Return [X, Y] of the center of cell containing provided text 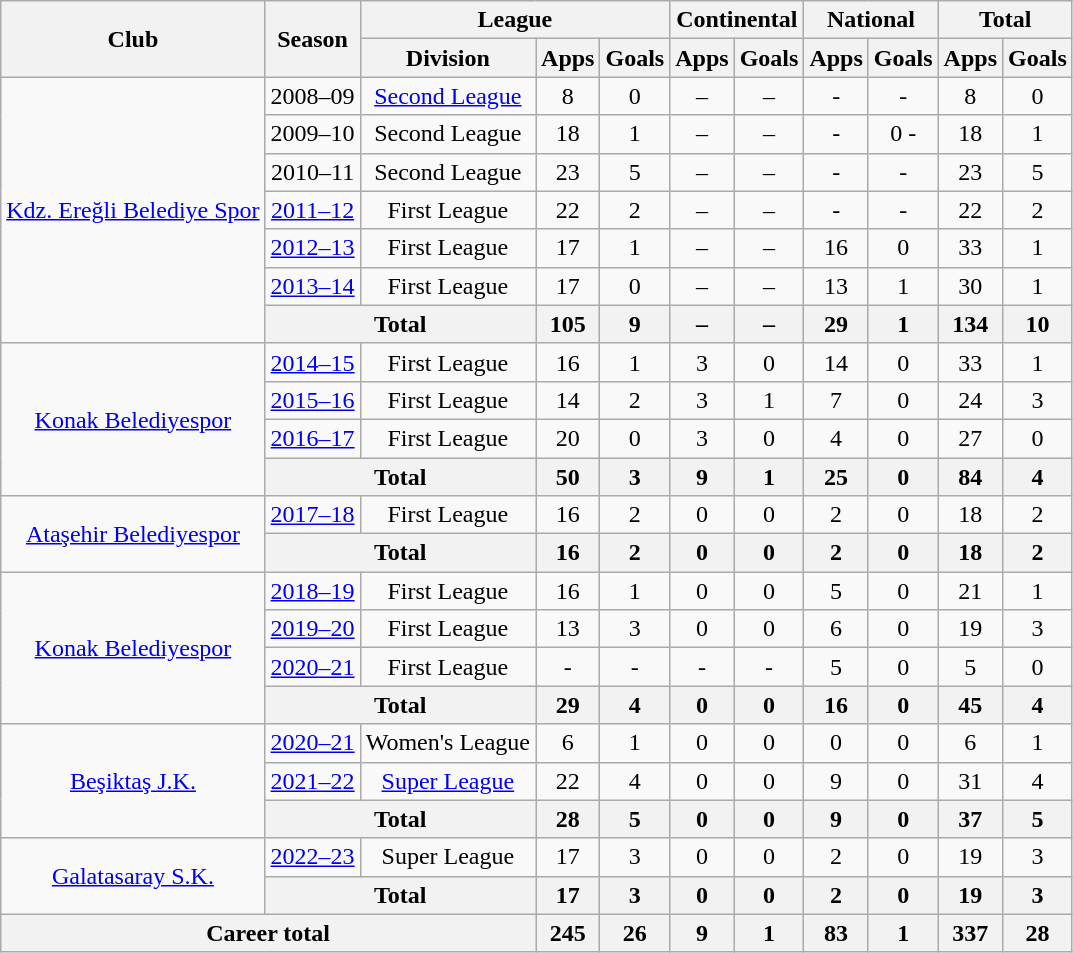
105 [568, 324]
2011–12 [312, 210]
83 [836, 933]
2017–18 [312, 515]
24 [970, 400]
2018–19 [312, 591]
2009–10 [312, 134]
2010–11 [312, 172]
31 [970, 781]
27 [970, 438]
50 [568, 477]
2022–23 [312, 857]
10 [1038, 324]
Ataşehir Belediyespor [133, 534]
Season [312, 39]
2015–16 [312, 400]
30 [970, 286]
Women's League [448, 743]
0 - [903, 134]
20 [568, 438]
Kdz. Ereğli Belediye Spor [133, 210]
37 [970, 819]
2019–20 [312, 629]
7 [836, 400]
21 [970, 591]
26 [635, 933]
Career total [268, 933]
Continental [737, 20]
2012–13 [312, 248]
84 [970, 477]
134 [970, 324]
2014–15 [312, 362]
Beşiktaş J.K. [133, 781]
337 [970, 933]
45 [970, 705]
2008–09 [312, 96]
2021–22 [312, 781]
245 [568, 933]
Division [448, 58]
Galatasaray S.K. [133, 876]
25 [836, 477]
2013–14 [312, 286]
League [515, 20]
Club [133, 39]
National [871, 20]
2016–17 [312, 438]
